Return the (X, Y) coordinate for the center point of the cell that contains the specified text.  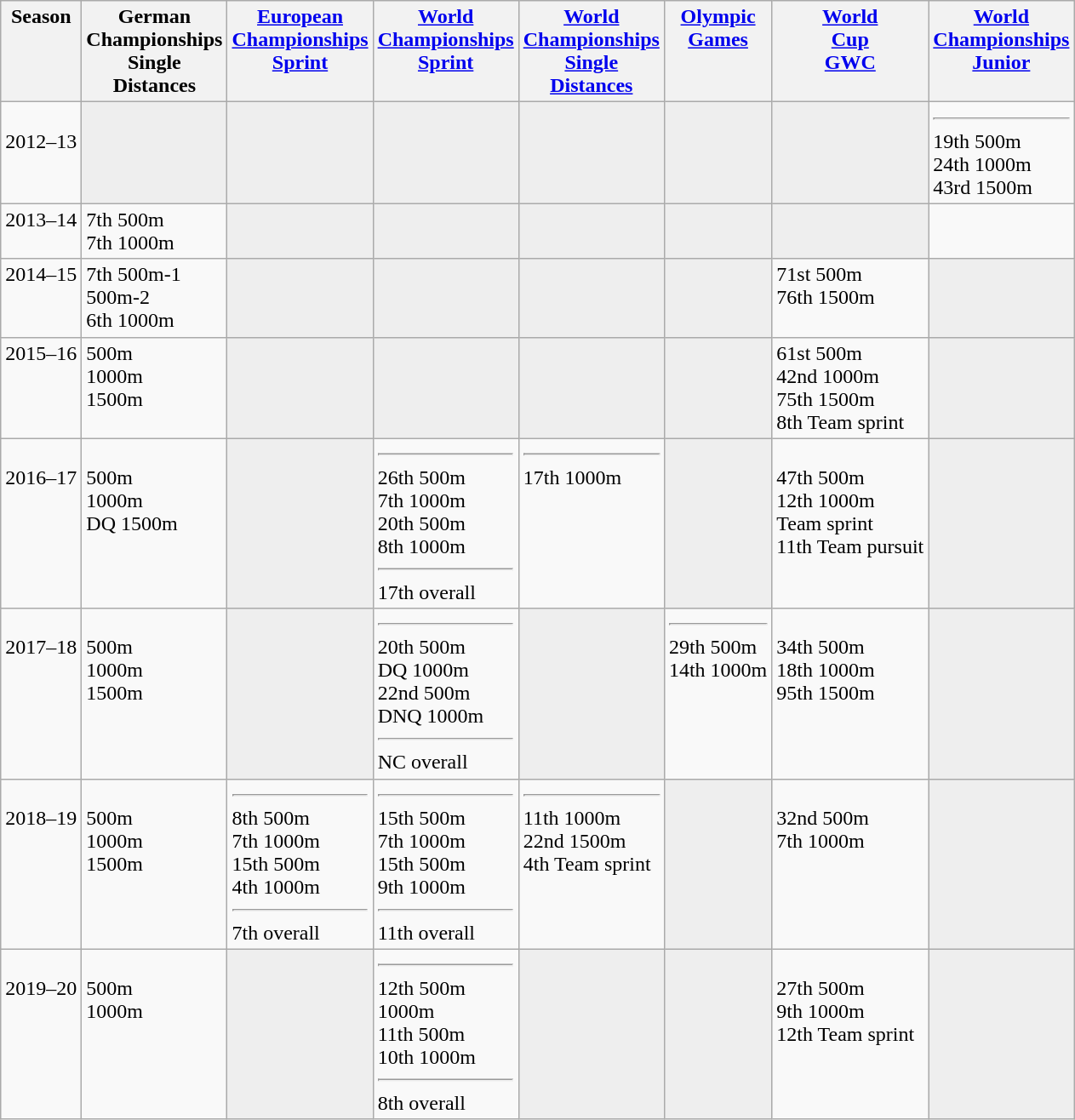
World Championships Sprint (446, 51)
8th 500m 7th 1000m 15th 500m 4th 1000m 7th overall (300, 864)
World Championships Single Distances (591, 51)
7th 500m 7th 1000m (155, 231)
32nd 500m 7th 1000m (850, 864)
12th 500m 1000m 11th 500m 10th 1000m 8th overall (446, 1034)
47th 500m 12th 1000m Team sprint 11th Team pursuit (850, 523)
2012–13 (41, 153)
2014–15 (41, 298)
World Championships Junior (1001, 51)
15th 500m 7th 1000m 15th 500m 9th 1000m 11th overall (446, 864)
61st 500m 42nd 1000m 75th 1500m 8th Team sprint (850, 388)
German Championships Single Distances (155, 51)
26th 500m 7th 1000m 20th 500m 8th 1000m 17th overall (446, 523)
2013–14 (41, 231)
17th 1000m (591, 523)
19th 500m 24th 1000m 43rd 1500m (1001, 153)
Season (41, 51)
2019–20 (41, 1034)
European Championships Sprint (300, 51)
500m 1000m (155, 1034)
2015–16 (41, 388)
27th 500m 9th 1000m 12th Team sprint (850, 1034)
7th 500m-1 500m-2 6th 1000m (155, 298)
500m 1000m DQ 1500m (155, 523)
71st 500m 76th 1500m (850, 298)
World Cup GWC (850, 51)
2018–19 (41, 864)
2016–17 (41, 523)
34th 500m 18th 1000m 95th 1500m (850, 694)
29th 500m 14th 1000m (718, 694)
Olympic Games (718, 51)
11th 1000m 22nd 1500m 4th Team sprint (591, 864)
2017–18 (41, 694)
20th 500m DQ 1000m 22nd 500m DNQ 1000m NC overall (446, 694)
